Provide the [X, Y] coordinate of the cell's center where the given text is located.  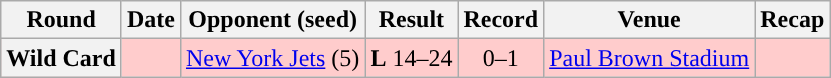
Result [412, 20]
Opponent (seed) [272, 20]
New York Jets (5) [272, 58]
Record [501, 20]
Paul Brown Stadium [650, 58]
Wild Card [62, 58]
Venue [650, 20]
0–1 [501, 58]
Round [62, 20]
Date [150, 20]
L 14–24 [412, 58]
Recap [792, 20]
